Output the [X, Y] coordinate of the center of the cell containing the given text.  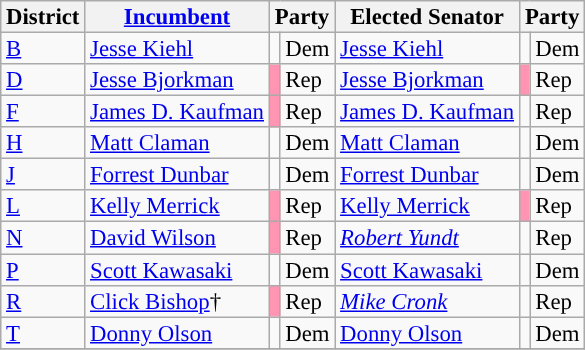
J [43, 175]
Mike Cronk [428, 301]
Incumbent [178, 17]
Elected Senator [428, 17]
Click Bishop† [178, 301]
David Wilson [178, 238]
N [43, 238]
L [43, 206]
Robert Yundt [428, 238]
D [43, 80]
T [43, 333]
H [43, 143]
B [43, 49]
F [43, 112]
P [43, 270]
District [43, 17]
R [43, 301]
